Scan for the cell matching the given text and deliver its [x, y] coordinate at center. 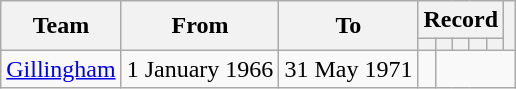
From [200, 26]
To [348, 26]
Gillingham [61, 69]
Team [61, 26]
1 January 1966 [200, 69]
Record [461, 20]
31 May 1971 [348, 69]
